For the text-containing cell, return its midpoint in [x, y] coordinate format. 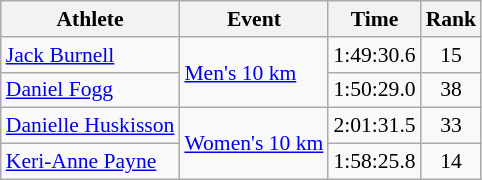
33 [452, 126]
Women's 10 km [254, 144]
1:58:25.8 [374, 162]
2:01:31.5 [374, 126]
Daniel Fogg [90, 90]
38 [452, 90]
Jack Burnell [90, 55]
Time [374, 19]
1:49:30.6 [374, 55]
15 [452, 55]
Event [254, 19]
Men's 10 km [254, 72]
Athlete [90, 19]
1:50:29.0 [374, 90]
Keri-Anne Payne [90, 162]
14 [452, 162]
Danielle Huskisson [90, 126]
Rank [452, 19]
